Search for the cell housing the specified text and yield its (x, y) center coordinate. 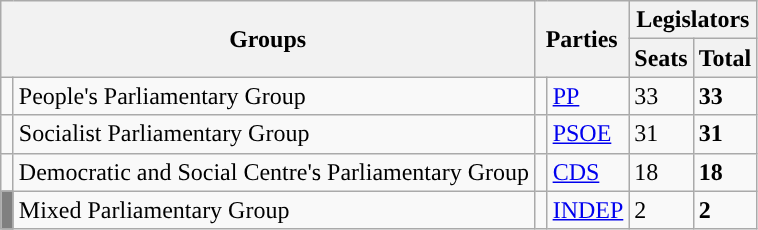
CDS (588, 172)
Total (725, 58)
Socialist Parliamentary Group (274, 134)
INDEP (588, 210)
People's Parliamentary Group (274, 96)
Mixed Parliamentary Group (274, 210)
PSOE (588, 134)
Legislators (693, 20)
Groups (268, 39)
PP (588, 96)
Parties (582, 39)
Seats (661, 58)
Democratic and Social Centre's Parliamentary Group (274, 172)
